Return [x, y] of the center of cell containing provided text 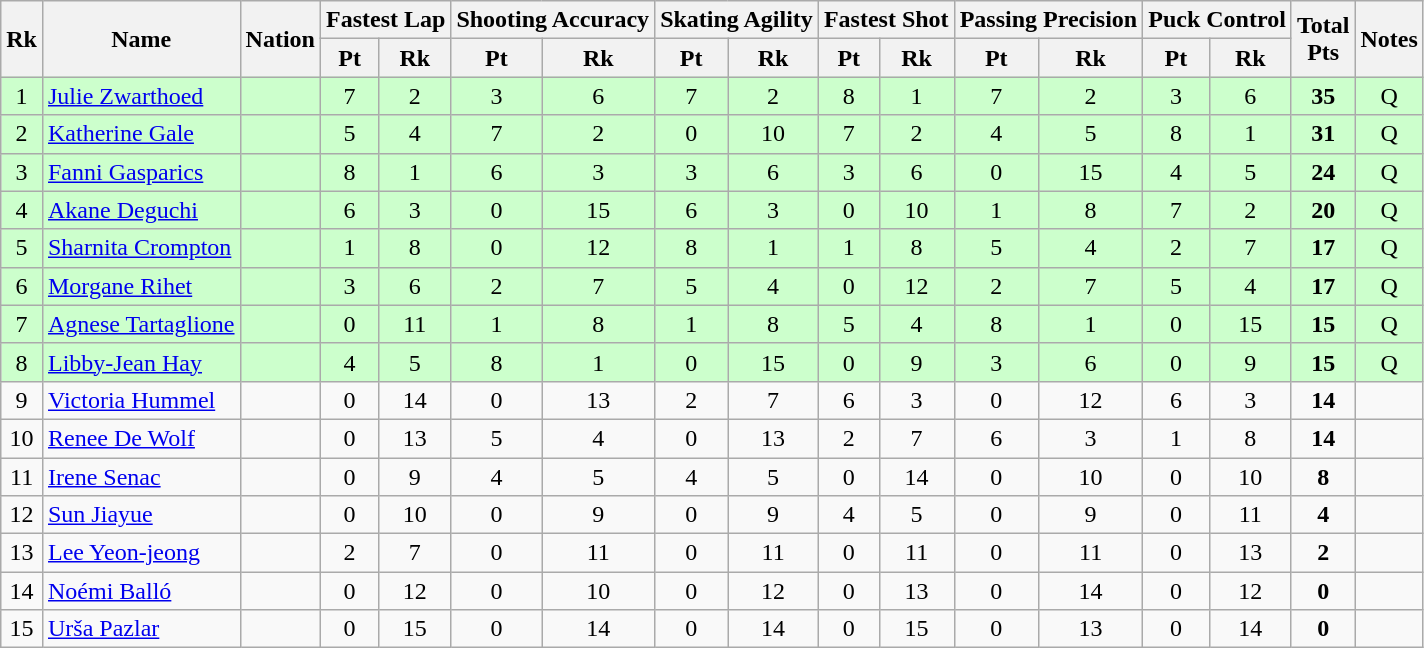
Noémi Balló [141, 591]
Urša Pazlar [141, 629]
Fastest Shot [886, 20]
Passing Precision [1048, 20]
Victoria Hummel [141, 400]
31 [1323, 134]
Skating Agility [737, 20]
Julie Zwarthoed [141, 96]
Shooting Accuracy [553, 20]
Sun Jiayue [141, 515]
Sharnita Crompton [141, 248]
Fanni Gasparics [141, 172]
24 [1323, 172]
Notes [1389, 39]
Morgane Rihet [141, 286]
Fastest Lap [385, 20]
Name [141, 39]
Irene Senac [141, 477]
Libby-Jean Hay [141, 362]
Katherine Gale [141, 134]
Agnese Tartaglione [141, 324]
35 [1323, 96]
Lee Yeon-jeong [141, 553]
20 [1323, 210]
Nation [280, 39]
Puck Control [1218, 20]
Akane Deguchi [141, 210]
Renee De Wolf [141, 438]
TotalPts [1323, 39]
